Identify which cell holds the provided text, then report its [x, y] central coordinate. 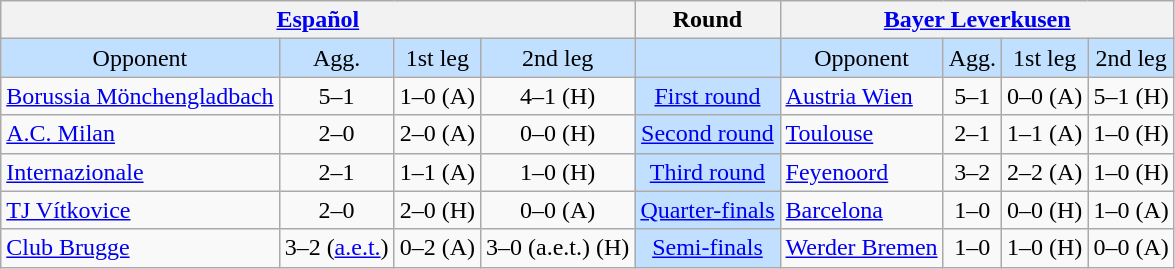
Club Brugge [140, 248]
Toulouse [862, 134]
3–0 (a.e.t.) (H) [558, 248]
Español [318, 20]
Semi-finals [708, 248]
Austria Wien [862, 96]
TJ Vítkovice [140, 210]
0–2 (A) [437, 248]
First round [708, 96]
2–0 (A) [437, 134]
3–2 [972, 172]
Round [708, 20]
Third round [708, 172]
Feyenoord [862, 172]
3–2 (a.e.t.) [336, 248]
Werder Bremen [862, 248]
Internazionale [140, 172]
Borussia Mönchengladbach [140, 96]
Second round [708, 134]
Barcelona [862, 210]
Bayer Leverkusen [977, 20]
2–2 (A) [1045, 172]
5–1 (H) [1131, 96]
2–0 (H) [437, 210]
A.C. Milan [140, 134]
Quarter-finals [708, 210]
4–1 (H) [558, 96]
